Find where the given text appears and provide that cell's center as [X, Y] coordinate. 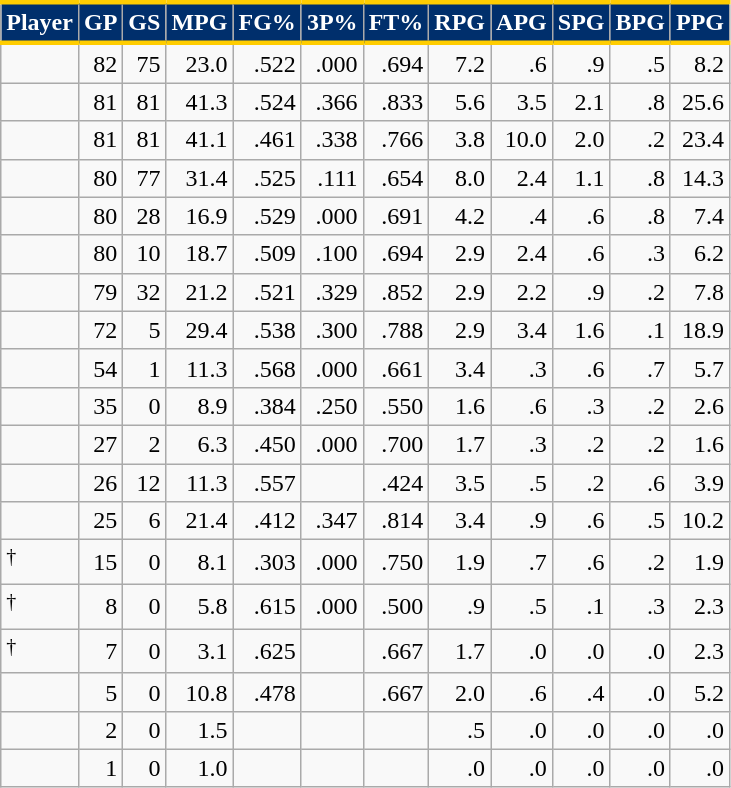
6 [144, 521]
GS [144, 22]
.111 [332, 178]
FT% [396, 22]
23.0 [200, 63]
.100 [332, 254]
82 [100, 63]
.300 [332, 330]
16.9 [200, 216]
3P% [332, 22]
.700 [396, 444]
1.0 [200, 768]
23.4 [700, 140]
5.8 [200, 606]
15 [100, 562]
.557 [267, 483]
28 [144, 216]
.568 [267, 368]
APG [522, 22]
RPG [460, 22]
.788 [396, 330]
.814 [396, 521]
.521 [267, 292]
.500 [396, 606]
BPG [640, 22]
.366 [332, 102]
2.1 [581, 102]
10 [144, 254]
.525 [267, 178]
4.2 [460, 216]
27 [100, 444]
7 [100, 652]
21.2 [200, 292]
Player [40, 22]
.833 [396, 102]
.347 [332, 521]
54 [100, 368]
5.7 [700, 368]
79 [100, 292]
12 [144, 483]
5.2 [700, 692]
41.3 [200, 102]
18.9 [700, 330]
7.4 [700, 216]
.461 [267, 140]
6.3 [200, 444]
5.6 [460, 102]
.338 [332, 140]
41.1 [200, 140]
25.6 [700, 102]
29.4 [200, 330]
2.2 [522, 292]
.522 [267, 63]
8.0 [460, 178]
21.4 [200, 521]
.384 [267, 406]
.654 [396, 178]
.538 [267, 330]
1.5 [200, 730]
MPG [200, 22]
8.1 [200, 562]
7.8 [700, 292]
.329 [332, 292]
.412 [267, 521]
.250 [332, 406]
3.9 [700, 483]
75 [144, 63]
FG% [267, 22]
SPG [581, 22]
.661 [396, 368]
8.9 [200, 406]
6.2 [700, 254]
.424 [396, 483]
.550 [396, 406]
.450 [267, 444]
.852 [396, 292]
32 [144, 292]
.691 [396, 216]
.509 [267, 254]
.529 [267, 216]
PPG [700, 22]
8.2 [700, 63]
7.2 [460, 63]
31.4 [200, 178]
.625 [267, 652]
1.1 [581, 178]
.766 [396, 140]
25 [100, 521]
35 [100, 406]
10.8 [200, 692]
.524 [267, 102]
.615 [267, 606]
GP [100, 22]
72 [100, 330]
77 [144, 178]
3.1 [200, 652]
10.0 [522, 140]
14.3 [700, 178]
8 [100, 606]
18.7 [200, 254]
.478 [267, 692]
2.6 [700, 406]
3.8 [460, 140]
.303 [267, 562]
26 [100, 483]
10.2 [700, 521]
.750 [396, 562]
